Locate the cell with the specified text and output its [x, y] center coordinate. 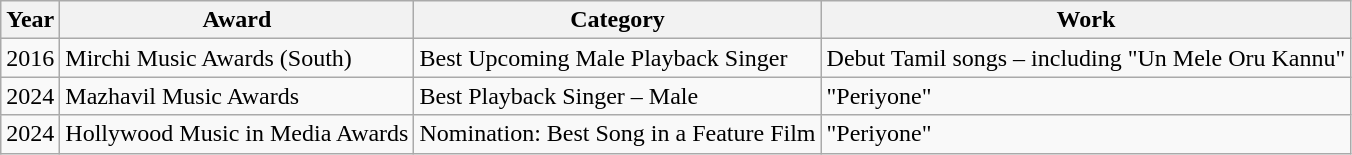
Mirchi Music Awards (South) [237, 58]
2016 [30, 58]
Best Upcoming Male Playback Singer [618, 58]
Hollywood Music in Media Awards [237, 134]
Mazhavil Music Awards [237, 96]
Category [618, 20]
Work [1086, 20]
Award [237, 20]
Nomination: Best Song in a Feature Film [618, 134]
Year [30, 20]
Best Playback Singer – Male [618, 96]
Debut Tamil songs – including "Un Mele Oru Kannu" [1086, 58]
